Pinpoint the cell where the given text exists, returning its [x, y] midpoint coordinate. 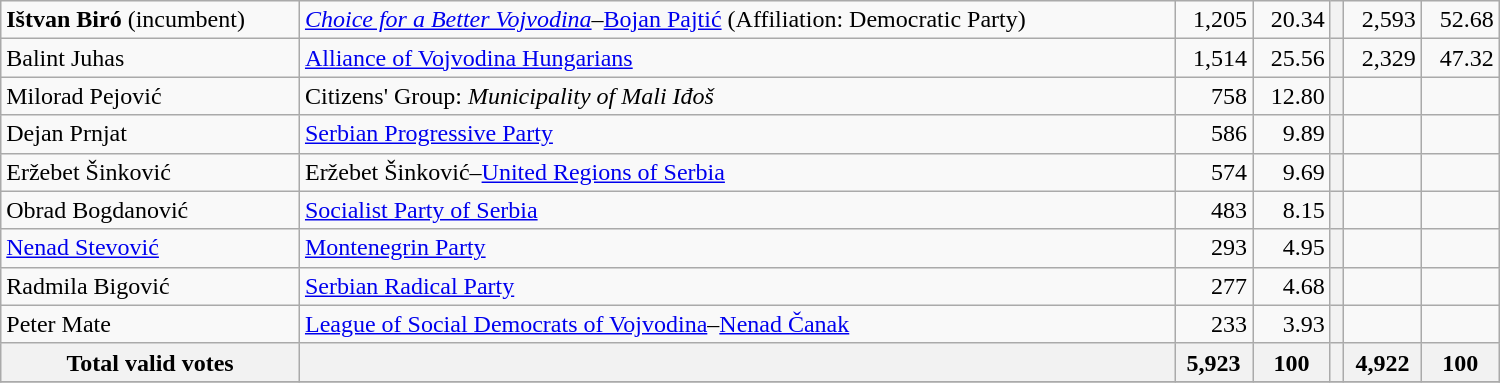
233 [1214, 324]
4.95 [1292, 248]
Radmila Bigović [150, 286]
586 [1214, 134]
4,922 [1383, 362]
Serbian Radical Party [736, 286]
2,593 [1383, 20]
574 [1214, 172]
5,923 [1214, 362]
9.69 [1292, 172]
52.68 [1460, 20]
Nenad Stevović [150, 248]
Montenegrin Party [736, 248]
4.68 [1292, 286]
758 [1214, 96]
12.80 [1292, 96]
293 [1214, 248]
9.89 [1292, 134]
League of Social Democrats of Vojvodina–Nenad Čanak [736, 324]
2,329 [1383, 58]
25.56 [1292, 58]
3.93 [1292, 324]
Balint Juhas [150, 58]
Eržebet Šinković–United Regions of Serbia [736, 172]
Alliance of Vojvodina Hungarians [736, 58]
20.34 [1292, 20]
483 [1214, 210]
Eržebet Šinković [150, 172]
Choice for a Better Vojvodina–Bojan Pajtić (Affiliation: Democratic Party) [736, 20]
Serbian Progressive Party [736, 134]
47.32 [1460, 58]
Peter Mate [150, 324]
277 [1214, 286]
Total valid votes [150, 362]
1,514 [1214, 58]
1,205 [1214, 20]
Obrad Bogdanović [150, 210]
8.15 [1292, 210]
Socialist Party of Serbia [736, 210]
Ištvan Biró (incumbent) [150, 20]
Milorad Pejović [150, 96]
Citizens' Group: Municipality of Mali Iđoš [736, 96]
Dejan Prnjat [150, 134]
